From the cell containing the given text, extract its center point as [X, Y] coordinate. 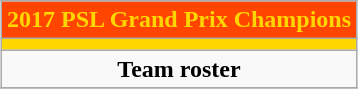
2017 PSL Grand Prix Champions [178, 20]
Team roster [178, 69]
